Extract the (X, Y) coordinate from the center of the cell holding the provided text.  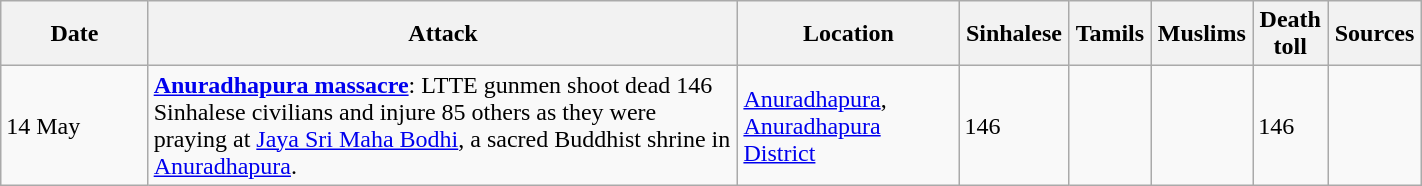
Death toll (1290, 34)
Location (848, 34)
Anuradhapura, Anuradhapura District (848, 126)
14 May (74, 126)
Attack (443, 34)
Muslims (1202, 34)
Date (74, 34)
Sinhalese (1014, 34)
Sources (1374, 34)
Tamils (1110, 34)
